Capture the cell that displays the provided text and extract its [x, y] central coordinate. 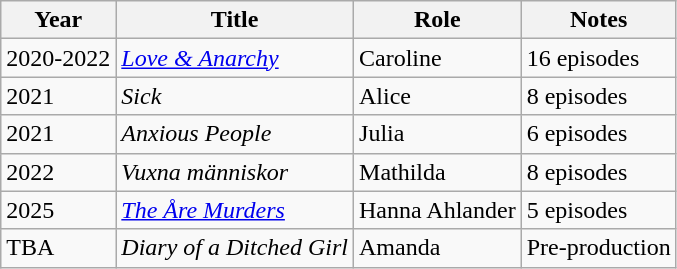
Title [235, 20]
TBA [58, 248]
Notes [598, 20]
Amanda [438, 248]
2025 [58, 210]
Year [58, 20]
2022 [58, 172]
Caroline [438, 58]
Mathilda [438, 172]
Love & Anarchy [235, 58]
Hanna Ahlander [438, 210]
Diary of a Ditched Girl [235, 248]
5 episodes [598, 210]
6 episodes [598, 134]
2020-2022 [58, 58]
Anxious People [235, 134]
16 episodes [598, 58]
Julia [438, 134]
The Åre Murders [235, 210]
Pre-production [598, 248]
Alice [438, 96]
Sick [235, 96]
Vuxna människor [235, 172]
Role [438, 20]
